From the cell containing the given text, extract its center point as [x, y] coordinate. 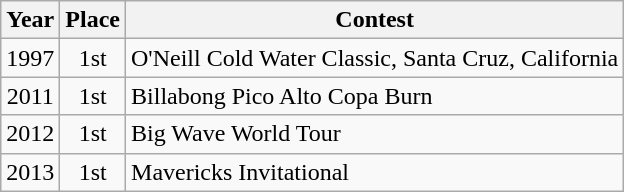
2013 [30, 172]
Place [93, 20]
Billabong Pico Alto Copa Burn [375, 96]
Mavericks Invitational [375, 172]
Contest [375, 20]
2012 [30, 134]
O'Neill Cold Water Classic, Santa Cruz, California [375, 58]
2011 [30, 96]
1997 [30, 58]
Big Wave World Tour [375, 134]
Year [30, 20]
